From the cell containing the given text, extract its center point as (x, y) coordinate. 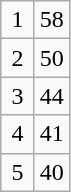
40 (52, 172)
44 (52, 96)
41 (52, 134)
5 (18, 172)
50 (52, 58)
58 (52, 20)
3 (18, 96)
1 (18, 20)
2 (18, 58)
4 (18, 134)
